Find where the given text appears and provide that cell's center as [x, y] coordinate. 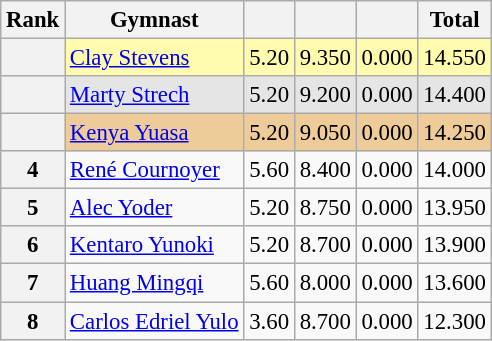
13.950 [454, 208]
Total [454, 20]
8.400 [325, 170]
Marty Strech [154, 95]
9.200 [325, 95]
Alec Yoder [154, 208]
Huang Mingqi [154, 283]
Clay Stevens [154, 58]
14.550 [454, 58]
Gymnast [154, 20]
9.050 [325, 133]
13.600 [454, 283]
13.900 [454, 245]
9.350 [325, 58]
Rank [33, 20]
5 [33, 208]
14.250 [454, 133]
3.60 [269, 321]
14.000 [454, 170]
8.000 [325, 283]
12.300 [454, 321]
6 [33, 245]
4 [33, 170]
René Cournoyer [154, 170]
Kentaro Yunoki [154, 245]
8 [33, 321]
Kenya Yuasa [154, 133]
8.750 [325, 208]
Carlos Edriel Yulo [154, 321]
14.400 [454, 95]
7 [33, 283]
